From the cell containing the given text, extract its center point as (X, Y) coordinate. 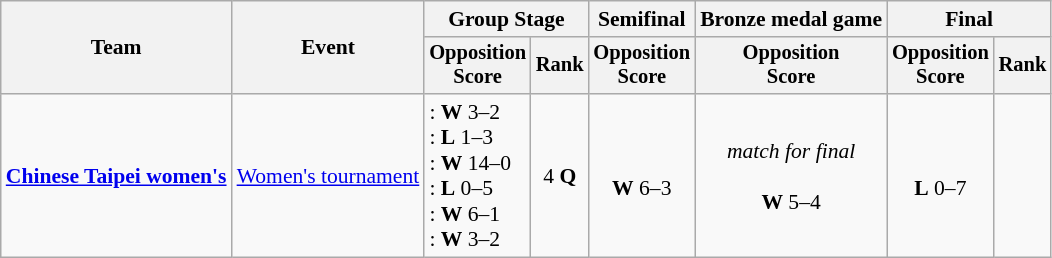
Event (328, 48)
Team (116, 48)
W 6–3 (642, 176)
Semifinal (642, 19)
Chinese Taipei women's (116, 176)
4 Q (560, 176)
L 0–7 (940, 176)
match for finalW 5–4 (791, 176)
Women's tournament (328, 176)
: W 3–2: L 1–3: W 14–0: L 0–5: W 6–1: W 3–2 (478, 176)
Bronze medal game (791, 19)
Final (969, 19)
Group Stage (506, 19)
